Return (X, Y) of the center of cell containing provided text 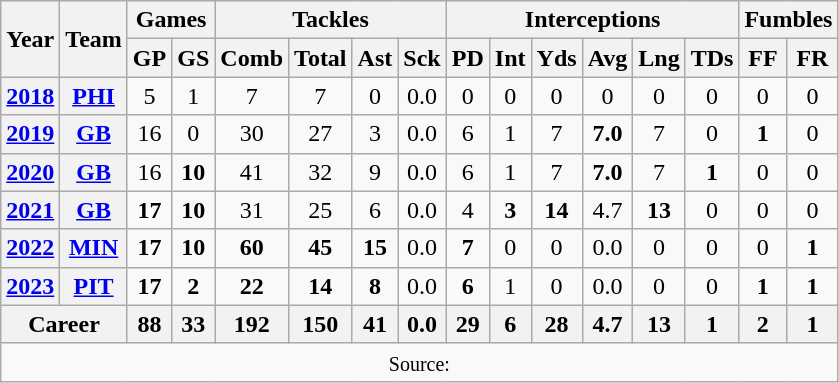
Source: (420, 362)
GS (194, 58)
Team (94, 39)
GP (149, 58)
25 (321, 210)
Tackles (330, 20)
15 (375, 248)
Yds (556, 58)
4 (468, 210)
Games (170, 20)
22 (252, 286)
192 (252, 324)
2021 (30, 210)
150 (321, 324)
Interceptions (592, 20)
Sck (422, 58)
28 (556, 324)
60 (252, 248)
PIT (94, 286)
TDs (712, 58)
5 (149, 96)
PD (468, 58)
Int (510, 58)
Comb (252, 58)
2023 (30, 286)
2018 (30, 96)
2019 (30, 134)
FR (812, 58)
Total (321, 58)
30 (252, 134)
Lng (659, 58)
27 (321, 134)
Avg (608, 58)
Year (30, 39)
8 (375, 286)
PHI (94, 96)
88 (149, 324)
31 (252, 210)
Fumbles (788, 20)
2020 (30, 172)
FF (763, 58)
29 (468, 324)
Career (64, 324)
2022 (30, 248)
32 (321, 172)
MIN (94, 248)
45 (321, 248)
33 (194, 324)
Ast (375, 58)
9 (375, 172)
